Return (x, y) of the center of cell containing provided text 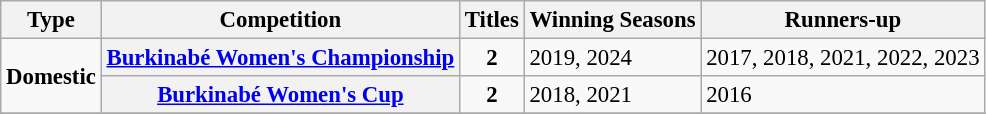
Runners-up (843, 20)
Burkinabé Women's Championship (280, 58)
Winning Seasons (612, 20)
2016 (843, 95)
2019, 2024 (612, 58)
Titles (492, 20)
2017, 2018, 2021, 2022, 2023 (843, 58)
Competition (280, 20)
Type (51, 20)
Burkinabé Women's Cup (280, 95)
Domestic (51, 76)
2018, 2021 (612, 95)
